From the cell containing the given text, extract its center point as (X, Y) coordinate. 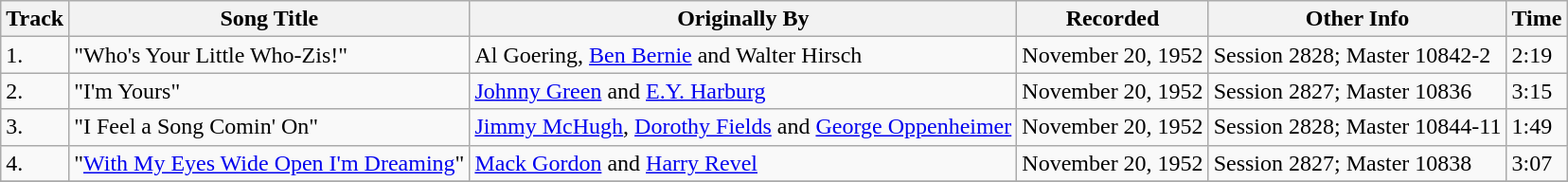
2:19 (1537, 55)
"With My Eyes Wide Open I'm Dreaming" (269, 163)
Session 2828; Master 10842-2 (1358, 55)
Other Info (1358, 19)
Song Title (269, 19)
Jimmy McHugh, Dorothy Fields and George Oppenheimer (743, 127)
Originally By (743, 19)
Track (35, 19)
4. (35, 163)
1:49 (1537, 127)
Al Goering, Ben Bernie and Walter Hirsch (743, 55)
"Who's Your Little Who-Zis!" (269, 55)
Recorded (1113, 19)
Johnny Green and E.Y. Harburg (743, 91)
Mack Gordon and Harry Revel (743, 163)
3. (35, 127)
"I'm Yours" (269, 91)
Session 2827; Master 10838 (1358, 163)
Time (1537, 19)
2. (35, 91)
3:07 (1537, 163)
3:15 (1537, 91)
1. (35, 55)
"I Feel a Song Comin' On" (269, 127)
Session 2828; Master 10844-11 (1358, 127)
Session 2827; Master 10836 (1358, 91)
